Return (X, Y) of the center of cell containing provided text 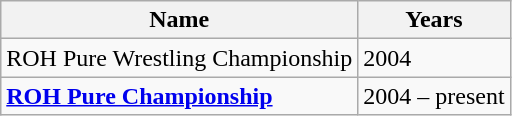
Years (434, 20)
Name (180, 20)
ROH Pure Wrestling Championship (180, 58)
ROH Pure Championship (180, 96)
2004 – present (434, 96)
2004 (434, 58)
